From the cell containing the given text, extract its center point as [X, Y] coordinate. 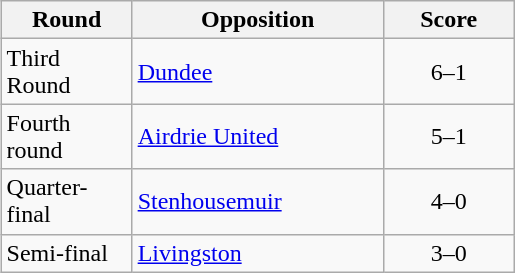
3–0 [448, 253]
5–1 [448, 136]
Round [66, 20]
Airdrie United [258, 136]
Stenhousemuir [258, 202]
Quarter-final [66, 202]
Livingston [258, 253]
Fourth round [66, 136]
Third Round [66, 72]
Semi-final [66, 253]
Dundee [258, 72]
4–0 [448, 202]
Opposition [258, 20]
6–1 [448, 72]
Score [448, 20]
